Output the [x, y] coordinate of the center of the cell containing the given text.  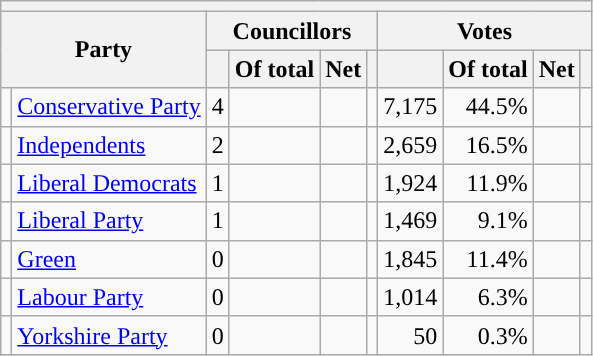
Councillors [292, 31]
Green [109, 259]
Independents [109, 145]
11.4% [488, 259]
Party [104, 50]
1,924 [410, 183]
Yorkshire Party [109, 335]
0.3% [488, 335]
1,014 [410, 297]
7,175 [410, 107]
2 [218, 145]
9.1% [488, 221]
Votes [485, 31]
2,659 [410, 145]
4 [218, 107]
Liberal Democrats [109, 183]
16.5% [488, 145]
1,469 [410, 221]
6.3% [488, 297]
44.5% [488, 107]
Liberal Party [109, 221]
1,845 [410, 259]
Labour Party [109, 297]
Conservative Party [109, 107]
11.9% [488, 183]
50 [410, 335]
